From the cell containing the given text, extract its center point as [x, y] coordinate. 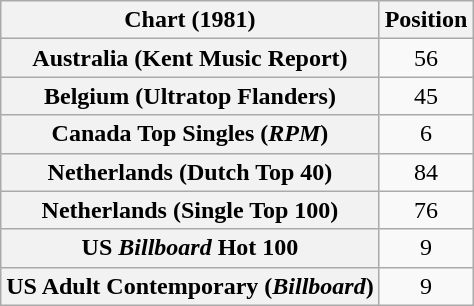
Position [426, 20]
45 [426, 96]
84 [426, 172]
56 [426, 58]
Australia (Kent Music Report) [190, 58]
Canada Top Singles (RPM) [190, 134]
76 [426, 210]
Belgium (Ultratop Flanders) [190, 96]
Chart (1981) [190, 20]
Netherlands (Single Top 100) [190, 210]
Netherlands (Dutch Top 40) [190, 172]
US Adult Contemporary (Billboard) [190, 286]
US Billboard Hot 100 [190, 248]
6 [426, 134]
